Determine the (x, y) coordinate at the center of the cell enclosing the given text.  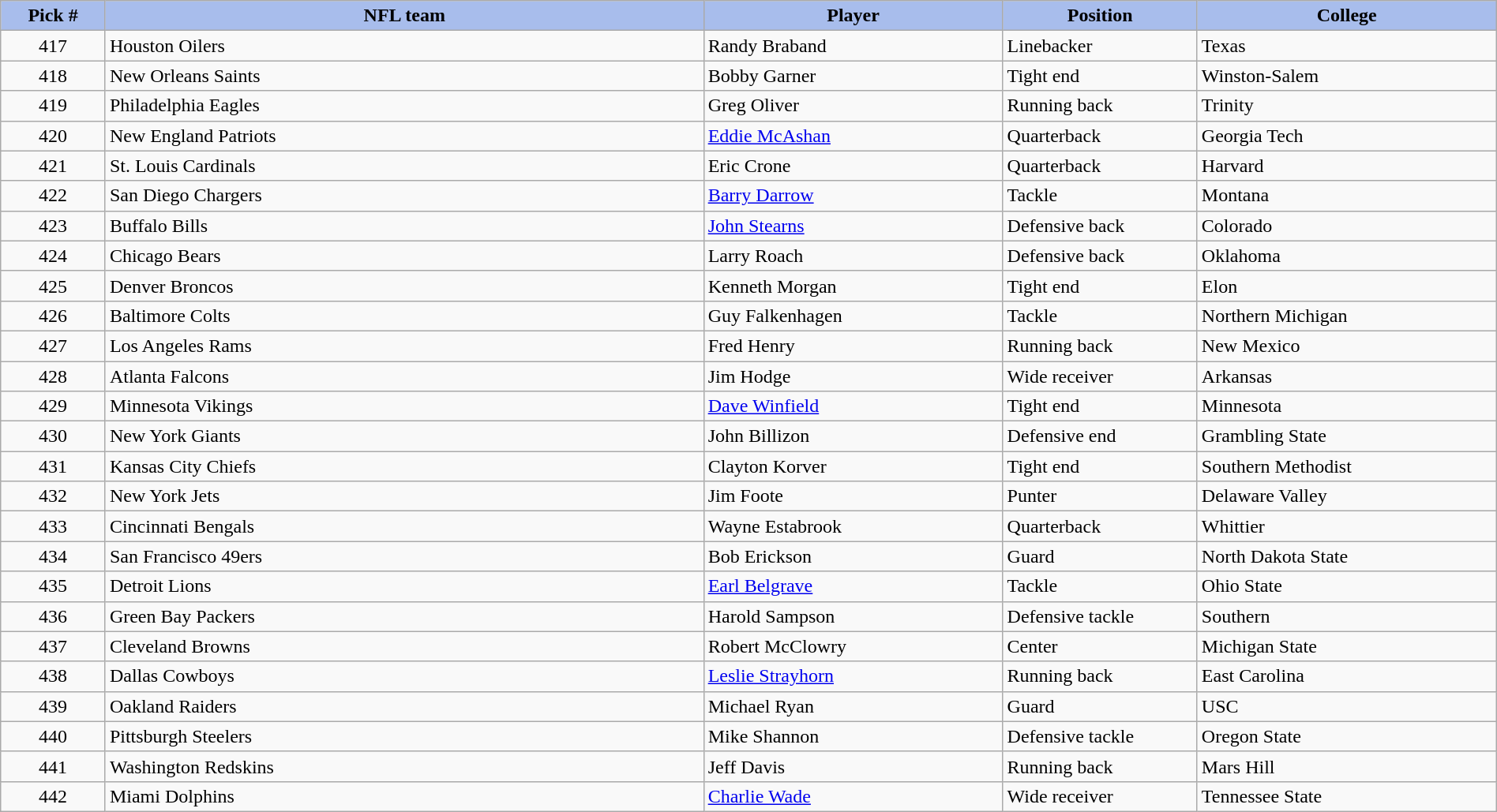
438 (54, 676)
Southern Methodist (1347, 466)
Robert McClowry (853, 646)
Mike Shannon (853, 736)
Oakland Raiders (404, 706)
Eric Crone (853, 166)
432 (54, 496)
Dave Winfield (853, 406)
441 (54, 766)
Georgia Tech (1347, 136)
Houston Oilers (404, 46)
Arkansas (1347, 376)
429 (54, 406)
Harvard (1347, 166)
Washington Redskins (404, 766)
New England Patriots (404, 136)
East Carolina (1347, 676)
St. Louis Cardinals (404, 166)
426 (54, 316)
420 (54, 136)
Earl Belgrave (853, 586)
New Mexico (1347, 346)
434 (54, 556)
Kansas City Chiefs (404, 466)
Trinity (1347, 106)
Bob Erickson (853, 556)
John Billizon (853, 436)
Linebacker (1100, 46)
New York Giants (404, 436)
423 (54, 226)
Eddie McAshan (853, 136)
Bobby Garner (853, 76)
Baltimore Colts (404, 316)
Kenneth Morgan (853, 286)
Texas (1347, 46)
440 (54, 736)
Winston-Salem (1347, 76)
Barry Darrow (853, 196)
Center (1100, 646)
San Diego Chargers (404, 196)
Philadelphia Eagles (404, 106)
Michael Ryan (853, 706)
Delaware Valley (1347, 496)
Wayne Estabrook (853, 526)
Player (853, 16)
Minnesota Vikings (404, 406)
Jim Foote (853, 496)
Miami Dolphins (404, 796)
Grambling State (1347, 436)
437 (54, 646)
Cleveland Browns (404, 646)
Los Angeles Rams (404, 346)
Jeff Davis (853, 766)
425 (54, 286)
Minnesota (1347, 406)
Denver Broncos (404, 286)
442 (54, 796)
College (1347, 16)
Mars Hill (1347, 766)
430 (54, 436)
Pick # (54, 16)
John Stearns (853, 226)
Oregon State (1347, 736)
Defensive end (1100, 436)
Southern (1347, 616)
Michigan State (1347, 646)
Green Bay Packers (404, 616)
439 (54, 706)
424 (54, 256)
Chicago Bears (404, 256)
436 (54, 616)
Ohio State (1347, 586)
Cincinnati Bengals (404, 526)
San Francisco 49ers (404, 556)
Atlanta Falcons (404, 376)
Pittsburgh Steelers (404, 736)
Randy Braband (853, 46)
Buffalo Bills (404, 226)
Clayton Korver (853, 466)
Punter (1100, 496)
Oklahoma (1347, 256)
Harold Sampson (853, 616)
Dallas Cowboys (404, 676)
Montana (1347, 196)
431 (54, 466)
427 (54, 346)
418 (54, 76)
New Orleans Saints (404, 76)
Leslie Strayhorn (853, 676)
422 (54, 196)
Jim Hodge (853, 376)
Greg Oliver (853, 106)
435 (54, 586)
Position (1100, 16)
421 (54, 166)
Detroit Lions (404, 586)
Tennessee State (1347, 796)
419 (54, 106)
Northern Michigan (1347, 316)
Fred Henry (853, 346)
Charlie Wade (853, 796)
Guy Falkenhagen (853, 316)
USC (1347, 706)
New York Jets (404, 496)
Elon (1347, 286)
Whittier (1347, 526)
North Dakota State (1347, 556)
433 (54, 526)
417 (54, 46)
NFL team (404, 16)
428 (54, 376)
Larry Roach (853, 256)
Colorado (1347, 226)
